Return (x, y) of the center of cell containing provided text 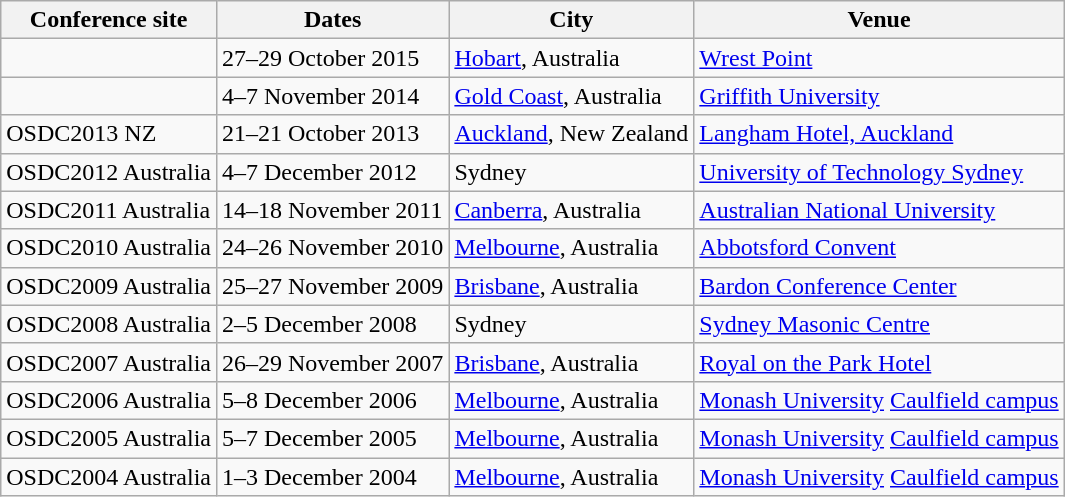
Gold Coast, Australia (572, 96)
OSDC2007 Australia (109, 362)
24–26 November 2010 (332, 248)
Griffith University (879, 96)
26–29 November 2007 (332, 362)
14–18 November 2011 (332, 210)
University of Technology Sydney (879, 172)
Conference site (109, 20)
5–7 December 2005 (332, 438)
5–8 December 2006 (332, 400)
Auckland, New Zealand (572, 134)
4–7 December 2012 (332, 172)
OSDC2005 Australia (109, 438)
21–21 October 2013 (332, 134)
OSDC2006 Australia (109, 400)
Royal on the Park Hotel (879, 362)
OSDC2004 Australia (109, 477)
1–3 December 2004 (332, 477)
Abbotsford Convent (879, 248)
Dates (332, 20)
OSDC2013 NZ (109, 134)
OSDC2010 Australia (109, 248)
Venue (879, 20)
City (572, 20)
OSDC2008 Australia (109, 324)
Hobart, Australia (572, 58)
Sydney Masonic Centre (879, 324)
2–5 December 2008 (332, 324)
Canberra, Australia (572, 210)
25–27 November 2009 (332, 286)
OSDC2009 Australia (109, 286)
27–29 October 2015 (332, 58)
Australian National University (879, 210)
Wrest Point (879, 58)
4–7 November 2014 (332, 96)
Bardon Conference Center (879, 286)
OSDC2011 Australia (109, 210)
OSDC2012 Australia (109, 172)
Langham Hotel, Auckland (879, 134)
